Detect which cell encompasses the target text, then output its (x, y) center coordinate. 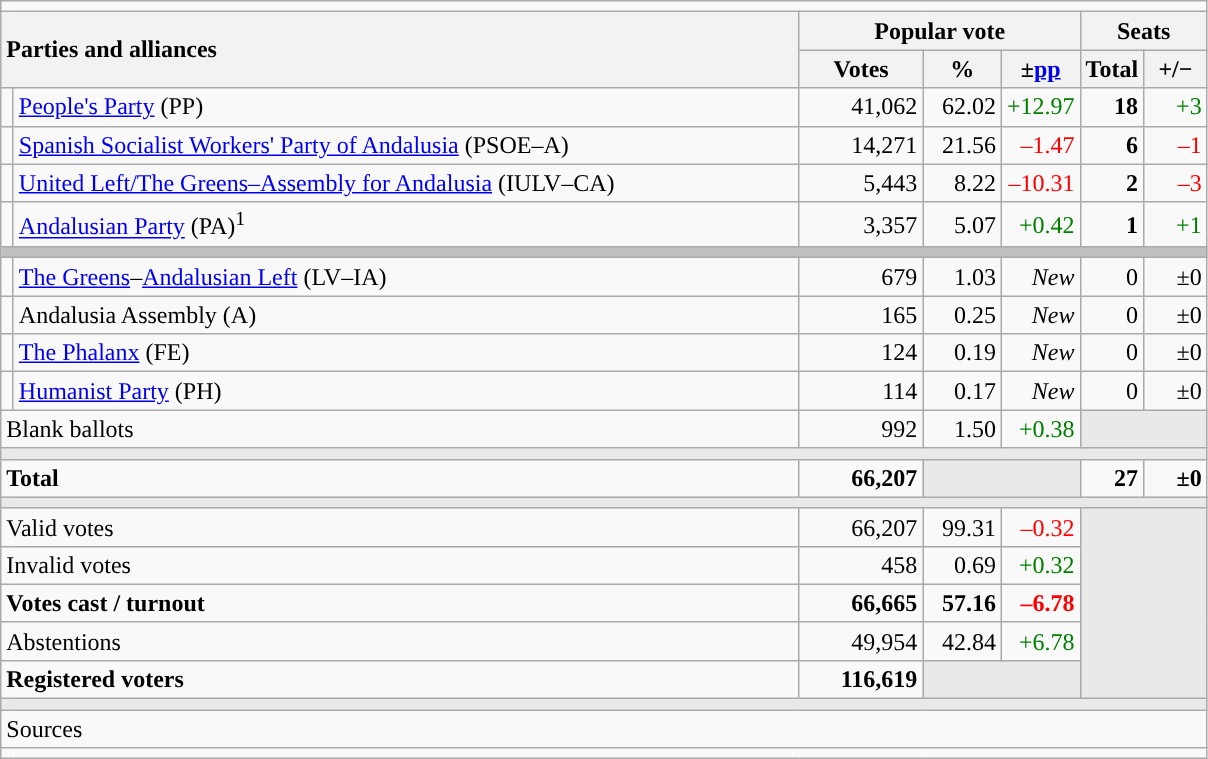
679 (861, 277)
+0.38 (1040, 429)
–1 (1176, 145)
Blank ballots (400, 429)
1.50 (962, 429)
62.02 (962, 107)
0.69 (962, 565)
Registered voters (400, 679)
Andalusian Party (PA)1 (406, 224)
Votes (861, 69)
–6.78 (1040, 603)
124 (861, 353)
42.84 (962, 641)
+/− (1176, 69)
Spanish Socialist Workers' Party of Andalusia (PSOE–A) (406, 145)
8.22 (962, 183)
–10.31 (1040, 183)
% (962, 69)
Invalid votes (400, 565)
992 (861, 429)
Andalusia Assembly (A) (406, 315)
The Phalanx (FE) (406, 353)
+6.78 (1040, 641)
99.31 (962, 527)
+3 (1176, 107)
1 (1112, 224)
116,619 (861, 679)
+0.42 (1040, 224)
0.17 (962, 391)
Popular vote (940, 31)
2 (1112, 183)
The Greens–Andalusian Left (LV–IA) (406, 277)
1.03 (962, 277)
18 (1112, 107)
People's Party (PP) (406, 107)
14,271 (861, 145)
Valid votes (400, 527)
Votes cast / turnout (400, 603)
66,665 (861, 603)
114 (861, 391)
6 (1112, 145)
Seats (1144, 31)
41,062 (861, 107)
Abstentions (400, 641)
+0.32 (1040, 565)
Sources (604, 729)
5,443 (861, 183)
–0.32 (1040, 527)
49,954 (861, 641)
5.07 (962, 224)
165 (861, 315)
3,357 (861, 224)
–1.47 (1040, 145)
United Left/The Greens–Assembly for Andalusia (IULV–CA) (406, 183)
+12.97 (1040, 107)
57.16 (962, 603)
27 (1112, 478)
–3 (1176, 183)
21.56 (962, 145)
+1 (1176, 224)
458 (861, 565)
0.25 (962, 315)
Humanist Party (PH) (406, 391)
Parties and alliances (400, 50)
±pp (1040, 69)
0.19 (962, 353)
